Pinpoint the cell where the given text exists, returning its (x, y) midpoint coordinate. 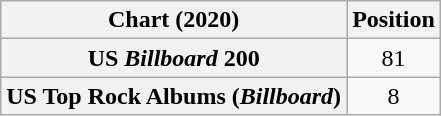
US Billboard 200 (174, 58)
8 (394, 96)
US Top Rock Albums (Billboard) (174, 96)
Position (394, 20)
81 (394, 58)
Chart (2020) (174, 20)
